Locate the cell with the specified text and output its [x, y] center coordinate. 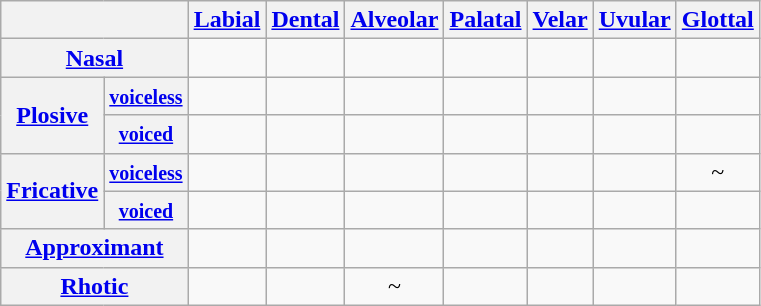
Dental [306, 20]
Alveolar [394, 20]
Labial [227, 20]
Velar [560, 20]
Fricative [52, 191]
Uvular [634, 20]
Palatal [486, 20]
Nasal [94, 58]
Approximant [94, 248]
Plosive [52, 115]
Glottal [718, 20]
Rhotic [94, 286]
